Determine the [x, y] coordinate at the center of the cell enclosing the given text.  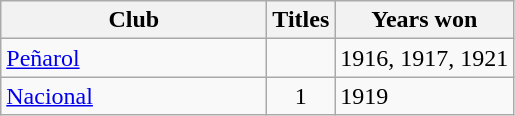
1919 [424, 96]
Years won [424, 20]
Peñarol [134, 58]
1 [301, 96]
1916, 1917, 1921 [424, 58]
Club [134, 20]
Nacional [134, 96]
Titles [301, 20]
